Output the (X, Y) coordinate of the center of the cell containing the given text.  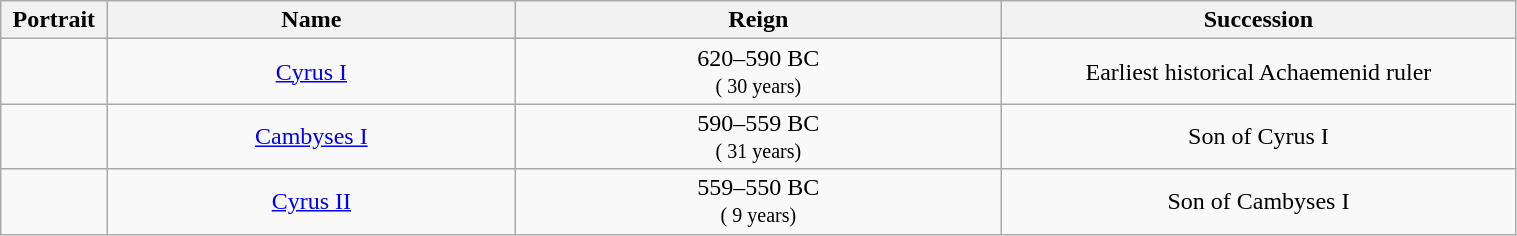
Succession (1258, 20)
Son of Cambyses I (1258, 202)
Son of Cyrus I (1258, 136)
Portrait (54, 20)
Reign (758, 20)
Name (312, 20)
590–559 BC( 31 years) (758, 136)
620–590 BC( 30 years) (758, 72)
Earliest historical Achaemenid ruler (1258, 72)
Cyrus I (312, 72)
559–550 BC( 9 years) (758, 202)
Cyrus II (312, 202)
Cambyses I (312, 136)
